Capture the cell that displays the provided text and extract its [x, y] central coordinate. 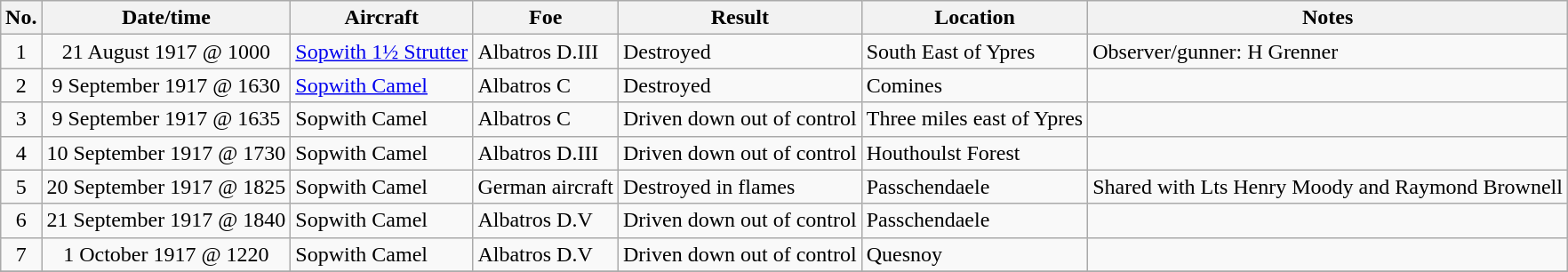
Houthoulst Forest [974, 153]
Three miles east of Ypres [974, 119]
4 [21, 153]
1 [21, 52]
Location [974, 18]
10 September 1917 @ 1730 [166, 153]
Notes [1328, 18]
Sopwith 1½ Strutter [382, 52]
21 August 1917 @ 1000 [166, 52]
1 October 1917 @ 1220 [166, 254]
2 [21, 85]
South East of Ypres [974, 52]
3 [21, 119]
Aircraft [382, 18]
Destroyed in flames [740, 187]
6 [21, 220]
9 September 1917 @ 1630 [166, 85]
20 September 1917 @ 1825 [166, 187]
Quesnoy [974, 254]
7 [21, 254]
Date/time [166, 18]
21 September 1917 @ 1840 [166, 220]
Shared with Lts Henry Moody and Raymond Brownell [1328, 187]
German aircraft [546, 187]
Foe [546, 18]
Result [740, 18]
9 September 1917 @ 1635 [166, 119]
5 [21, 187]
No. [21, 18]
Observer/gunner: H Grenner [1328, 52]
Comines [974, 85]
